Return the (x, y) coordinate for the center point of the cell that contains the specified text.  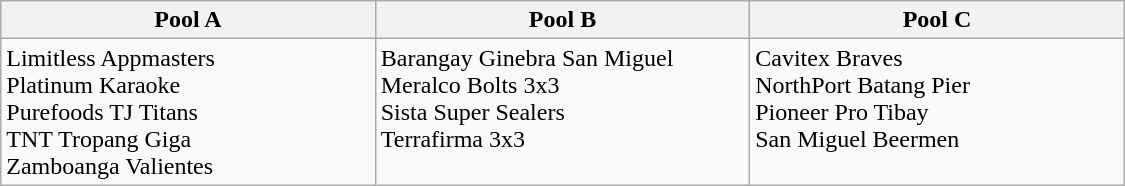
Barangay Ginebra San Miguel Meralco Bolts 3x3 Sista Super Sealers Terrafirma 3x3 (562, 112)
Limitless Appmasters Platinum Karaoke Purefoods TJ Titans TNT Tropang Giga Zamboanga Valientes (188, 112)
Pool B (562, 20)
Pool A (188, 20)
Pool C (938, 20)
Cavitex Braves NorthPort Batang Pier Pioneer Pro Tibay San Miguel Beermen (938, 112)
